Search for the cell housing the specified text and yield its [X, Y] center coordinate. 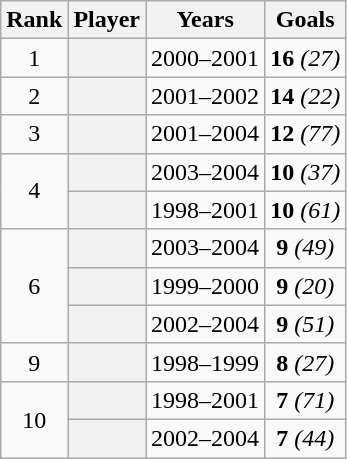
2 [34, 96]
10 (61) [306, 210]
2001–2002 [206, 96]
8 (27) [306, 362]
9 (51) [306, 324]
Player [107, 20]
14 (22) [306, 96]
Goals [306, 20]
7 (44) [306, 438]
Rank [34, 20]
12 (77) [306, 134]
9 [34, 362]
9 (20) [306, 286]
3 [34, 134]
Years [206, 20]
7 (71) [306, 400]
1998–1999 [206, 362]
2000–2001 [206, 58]
4 [34, 191]
1999–2000 [206, 286]
16 (27) [306, 58]
6 [34, 286]
10 (37) [306, 172]
2001–2004 [206, 134]
9 (49) [306, 248]
10 [34, 419]
1 [34, 58]
